Extract the [x, y] coordinate from the center of the cell holding the provided text.  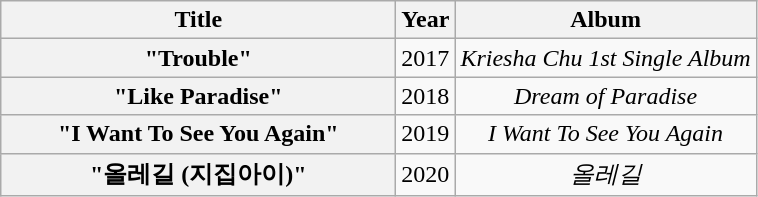
"Like Paradise" [198, 96]
I Want To See You Again [606, 134]
2020 [426, 174]
"Trouble" [198, 58]
"I Want To See You Again" [198, 134]
Title [198, 20]
Album [606, 20]
Dream of Paradise [606, 96]
Year [426, 20]
2017 [426, 58]
2019 [426, 134]
"올레길 (지집아이)" [198, 174]
올레길 [606, 174]
2018 [426, 96]
Kriesha Chu 1st Single Album [606, 58]
